Identify which cell holds the provided text, then report its (x, y) central coordinate. 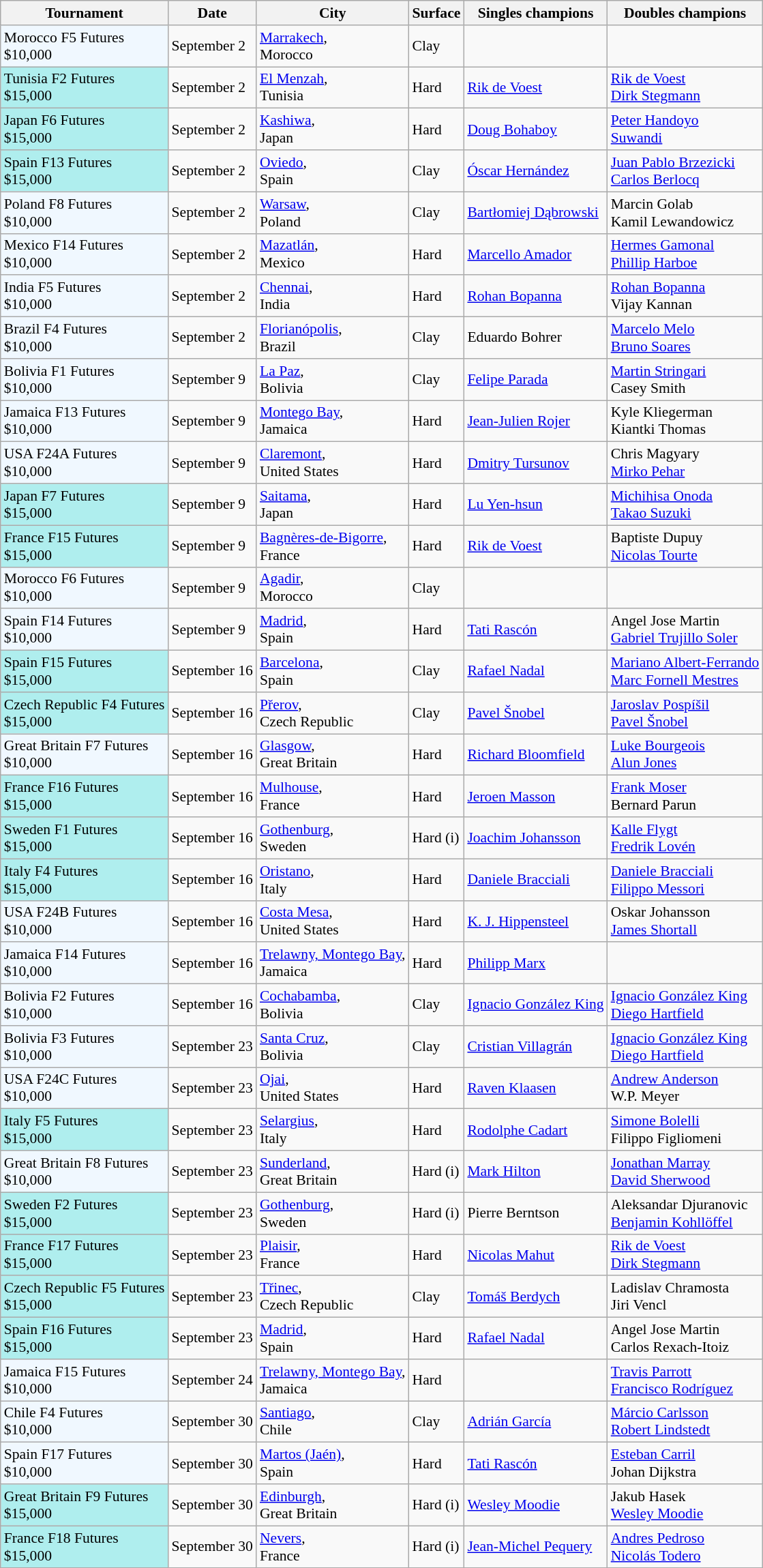
Oskar Johansson James Shortall (685, 921)
Peter Handoyo Suwandi (685, 130)
Juan Pablo Brzezicki Carlos Berlocq (685, 171)
Baptiste Dupuy Nicolas Tourte (685, 546)
Warsaw,Poland (333, 213)
Martin Stringari Casey Smith (685, 379)
Přerov,Czech Republic (333, 713)
Michihisa Onoda Takao Suzuki (685, 505)
USA F24B Futures$10,000 (85, 921)
France F15 Futures$15,000 (85, 546)
USA F24A Futures$10,000 (85, 462)
Jamaica F13 Futures$10,000 (85, 421)
Jamaica F14 Futures$10,000 (85, 963)
France F18 Futures$15,000 (85, 1547)
Ladislav Chramosta Jiri Vencl (685, 1297)
Pierre Berntson (535, 1213)
Edinburgh,Great Britain (333, 1505)
Frank Moser Bernard Parun (685, 797)
Jean-Michel Pequery (535, 1547)
Ojai,United States (333, 1089)
Rodolphe Cadart (535, 1129)
Luke Bourgeois Alun Jones (685, 754)
Rohan Bopanna (535, 296)
Costa Mesa,United States (333, 921)
Japan F7 Futures$15,000 (85, 505)
Singles champions (535, 13)
Tunisia F2 Futures$15,000 (85, 87)
Barcelona,Spain (333, 671)
Montego Bay,Jamaica (333, 421)
Bolivia F1 Futures$10,000 (85, 379)
Třinec,Czech Republic (333, 1297)
Eduardo Bohrer (535, 338)
Chile F4 Futures$10,000 (85, 1421)
Nevers,France (333, 1547)
Jean-Julien Rojer (535, 421)
Tournament (85, 13)
Sweden F2 Futures$15,000 (85, 1213)
Oviedo,Spain (333, 171)
Dmitry Tursunov (535, 462)
Czech Republic F4 Futures$15,000 (85, 713)
Mark Hilton (535, 1172)
Surface (436, 13)
Lu Yen-hsun (535, 505)
Great Britain F7 Futures$10,000 (85, 754)
Hermes Gamonal Phillip Harboe (685, 254)
Márcio Carlsson Robert Lindstedt (685, 1421)
Óscar Hernández (535, 171)
Italy F5 Futures$15,000 (85, 1129)
Tomáš Berdych (535, 1297)
Jakub Hasek Wesley Moodie (685, 1505)
Mexico F14 Futures$10,000 (85, 254)
Kashiwa,Japan (333, 130)
Wesley Moodie (535, 1505)
Brazil F4 Futures$10,000 (85, 338)
Cochabamba,Bolivia (333, 1005)
Spain F17 Futures$10,000 (85, 1464)
Martos (Jaén),Spain (333, 1464)
September 24 (211, 1380)
Santiago,Chile (333, 1421)
Pavel Šnobel (535, 713)
Sweden F1 Futures$15,000 (85, 838)
Italy F4 Futures$15,000 (85, 880)
Doubles champions (685, 13)
Mariano Albert-Ferrando Marc Fornell Mestres (685, 671)
El Menzah,Tunisia (333, 87)
Chennai,India (333, 296)
Plaisir,France (333, 1255)
Sunderland,Great Britain (333, 1172)
Selargius,Italy (333, 1129)
Esteban Carril Johan Dijkstra (685, 1464)
France F17 Futures$15,000 (85, 1255)
Jamaica F15 Futures$10,000 (85, 1380)
Morocco F5 Futures$10,000 (85, 46)
Travis Parrott Francisco Rodríguez (685, 1380)
Florianópolis,Brazil (333, 338)
India F5 Futures$10,000 (85, 296)
Rohan Bopanna Vijay Kannan (685, 296)
Adrián García (535, 1421)
Doug Bohaboy (535, 130)
City (333, 13)
Spain F16 Futures$15,000 (85, 1338)
USA F24C Futures$10,000 (85, 1089)
Kalle Flygt Fredrik Lovén (685, 838)
Daniele Bracciali (535, 880)
Philipp Marx (535, 963)
Marcello Amador (535, 254)
Raven Klaasen (535, 1089)
Chris Magyary Mirko Pehar (685, 462)
Andrew Anderson W.P. Meyer (685, 1089)
Marrakech,Morocco (333, 46)
Aleksandar Djuranovic Benjamin Kohllöffel (685, 1213)
Simone Bolelli Filippo Figliomeni (685, 1129)
Date (211, 13)
Oristano,Italy (333, 880)
Felipe Parada (535, 379)
Great Britain F9 Futures$15,000 (85, 1505)
Ignacio González King (535, 1005)
Claremont,United States (333, 462)
Morocco F6 Futures$10,000 (85, 588)
Bolivia F3 Futures$10,000 (85, 1046)
Richard Bloomfield (535, 754)
Mazatlán,Mexico (333, 254)
Agadir,Morocco (333, 588)
Marcelo Melo Bruno Soares (685, 338)
Daniele Bracciali Filippo Messori (685, 880)
Poland F8 Futures$10,000 (85, 213)
Japan F6 Futures$15,000 (85, 130)
Kyle Kliegerman Kiantki Thomas (685, 421)
Santa Cruz,Bolivia (333, 1046)
Jaroslav Pospíšil Pavel Šnobel (685, 713)
Glasgow,Great Britain (333, 754)
Angel Jose Martin Carlos Rexach-Itoiz (685, 1338)
K. J. Hippensteel (535, 921)
Bagnères-de-Bigorre,France (333, 546)
La Paz,Bolivia (333, 379)
Cristian Villagrán (535, 1046)
Angel Jose Martin Gabriel Trujillo Soler (685, 630)
Jeroen Masson (535, 797)
Mulhouse,France (333, 797)
Marcin Golab Kamil Lewandowicz (685, 213)
Czech Republic F5 Futures$15,000 (85, 1297)
Jonathan Marray David Sherwood (685, 1172)
Great Britain F8 Futures$10,000 (85, 1172)
France F16 Futures$15,000 (85, 797)
Nicolas Mahut (535, 1255)
Spain F15 Futures$15,000 (85, 671)
Spain F13 Futures$15,000 (85, 171)
Joachim Johansson (535, 838)
Saitama,Japan (333, 505)
Bartłomiej Dąbrowski (535, 213)
Spain F14 Futures$10,000 (85, 630)
Bolivia F2 Futures$10,000 (85, 1005)
Andres Pedroso Nicolás Todero (685, 1547)
